Determine the (x, y) coordinate at the center of the cell enclosing the given text.  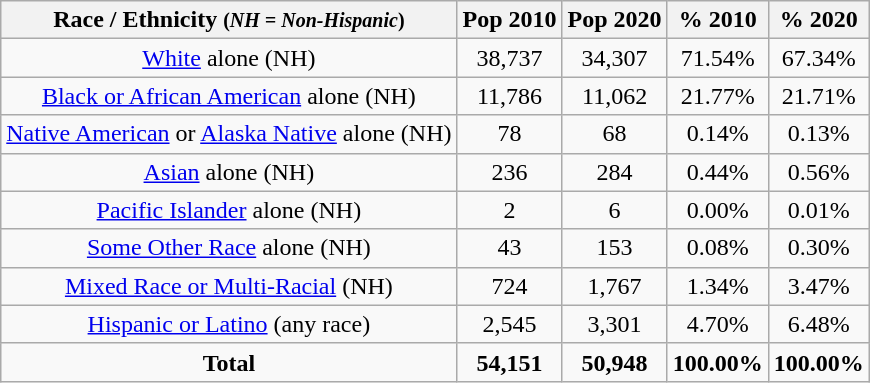
0.08% (718, 248)
Some Other Race alone (NH) (229, 248)
11,062 (614, 96)
Pop 2010 (510, 20)
Pop 2020 (614, 20)
0.13% (818, 134)
153 (614, 248)
724 (510, 286)
Asian alone (NH) (229, 172)
1,767 (614, 286)
38,737 (510, 58)
White alone (NH) (229, 58)
0.44% (718, 172)
50,948 (614, 362)
Mixed Race or Multi-Racial (NH) (229, 286)
68 (614, 134)
% 2010 (718, 20)
Pacific Islander alone (NH) (229, 210)
Total (229, 362)
71.54% (718, 58)
67.34% (818, 58)
43 (510, 248)
0.30% (818, 248)
2 (510, 210)
21.77% (718, 96)
21.71% (818, 96)
54,151 (510, 362)
78 (510, 134)
284 (614, 172)
236 (510, 172)
4.70% (718, 324)
% 2020 (818, 20)
6 (614, 210)
Black or African American alone (NH) (229, 96)
34,307 (614, 58)
6.48% (818, 324)
0.00% (718, 210)
Race / Ethnicity (NH = Non-Hispanic) (229, 20)
1.34% (718, 286)
Native American or Alaska Native alone (NH) (229, 134)
0.01% (818, 210)
0.56% (818, 172)
11,786 (510, 96)
2,545 (510, 324)
3,301 (614, 324)
0.14% (718, 134)
3.47% (818, 286)
Hispanic or Latino (any race) (229, 324)
